For the text-containing cell, return its midpoint in (X, Y) coordinate format. 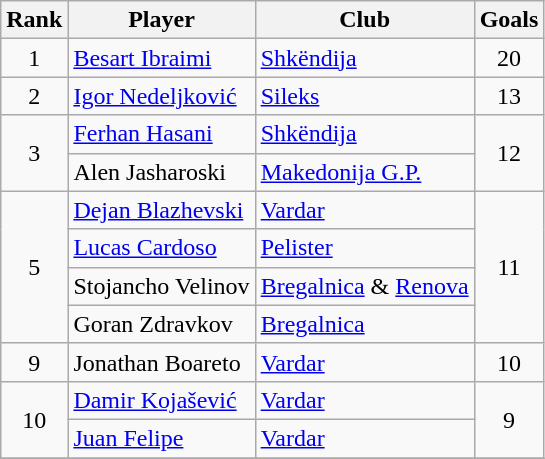
Pelister (364, 248)
Juan Felipe (162, 438)
Jonathan Boareto (162, 362)
Stojancho Velinov (162, 286)
Player (162, 20)
Goals (509, 20)
Bregalnica (364, 324)
Club (364, 20)
Makedonija G.P. (364, 172)
Rank (34, 20)
1 (34, 58)
Sileks (364, 96)
Alen Jasharoski (162, 172)
5 (34, 267)
12 (509, 153)
Lucas Cardoso (162, 248)
Bregalnica & Renova (364, 286)
13 (509, 96)
Besart Ibraimi (162, 58)
20 (509, 58)
3 (34, 153)
11 (509, 267)
Goran Zdravkov (162, 324)
Damir Kojašević (162, 400)
Dejan Blazhevski (162, 210)
Ferhan Hasani (162, 134)
2 (34, 96)
Igor Nedeljković (162, 96)
